Detect which cell encompasses the target text, then output its [x, y] center coordinate. 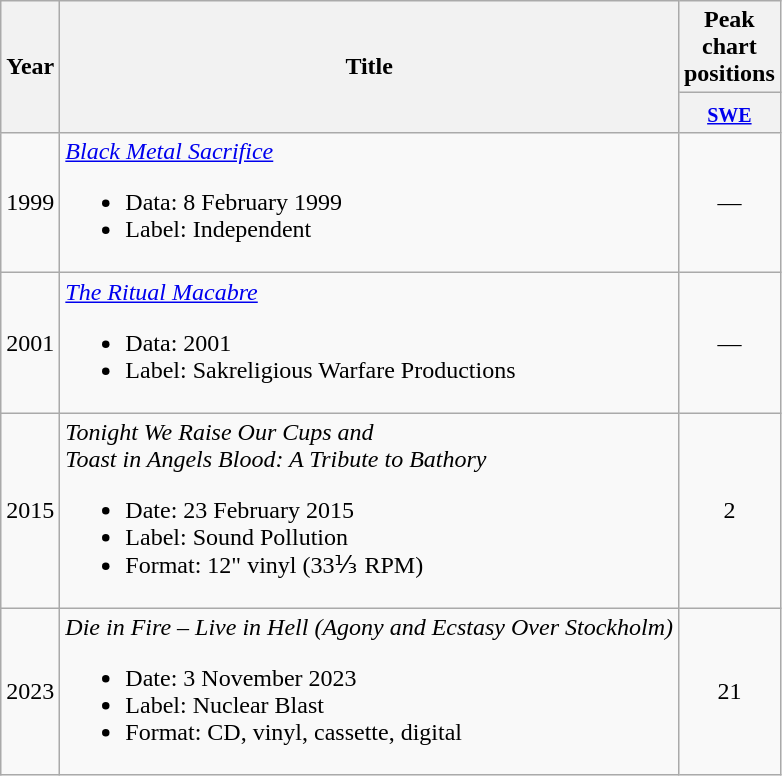
Peak chart positions [729, 47]
SWE [729, 113]
2 [729, 511]
1999 [30, 203]
Tonight We Raise Our Cups and Toast in Angels Blood: A Tribute to BathoryDate: 23 February 2015Label: Sound PollutionFormat: 12" vinyl (33⅓ RPM) [370, 511]
Year [30, 67]
Title [370, 67]
2001 [30, 343]
Die in Fire – Live in Hell (Agony and Ecstasy Over Stockholm)Date: 3 November 2023Label: Nuclear BlastFormat: CD, vinyl, cassette, digital [370, 692]
The Ritual MacabreData: 2001Label: Sakreligious Warfare Productions [370, 343]
2015 [30, 511]
Black Metal SacrificeData: 8 February 1999Label: Independent [370, 203]
21 [729, 692]
2023 [30, 692]
